Scan for the cell matching the given text and deliver its [X, Y] coordinate at center. 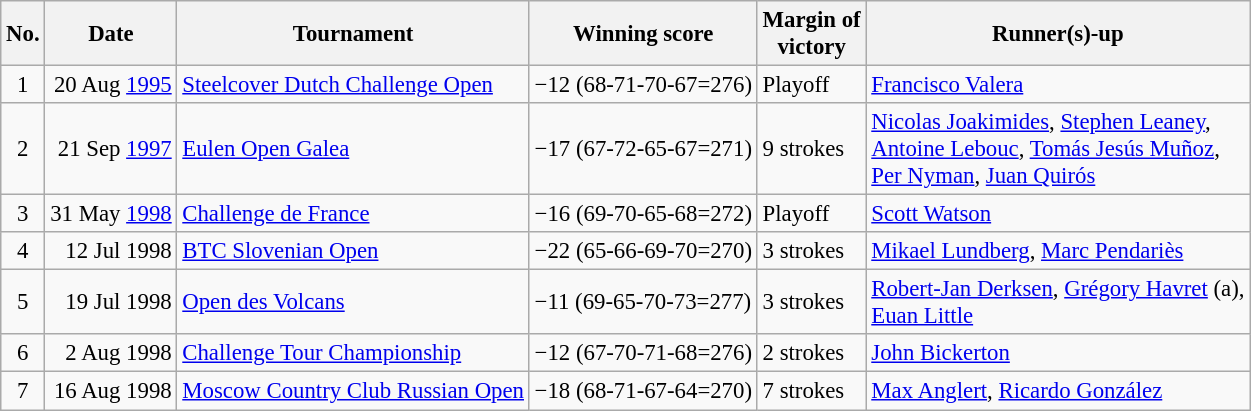
Mikael Lundberg, Marc Pendariès [1058, 251]
12 Jul 1998 [111, 251]
Scott Watson [1058, 214]
BTC Slovenian Open [353, 251]
4 [23, 251]
5 [23, 302]
Margin ofvictory [812, 34]
21 Sep 1997 [111, 149]
Challenge Tour Championship [353, 353]
No. [23, 34]
−18 (68-71-67-64=270) [643, 391]
16 Aug 1998 [111, 391]
Open des Volcans [353, 302]
6 [23, 353]
7 strokes [812, 391]
19 Jul 1998 [111, 302]
Runner(s)-up [1058, 34]
−22 (65-66-69-70=270) [643, 251]
Robert-Jan Derksen, Grégory Havret (a), Euan Little [1058, 302]
Max Anglert, Ricardo González [1058, 391]
31 May 1998 [111, 214]
Steelcover Dutch Challenge Open [353, 85]
Francisco Valera [1058, 85]
−12 (67-70-71-68=276) [643, 353]
9 strokes [812, 149]
Date [111, 34]
Challenge de France [353, 214]
7 [23, 391]
Moscow Country Club Russian Open [353, 391]
2 Aug 1998 [111, 353]
20 Aug 1995 [111, 85]
−12 (68-71-70-67=276) [643, 85]
Winning score [643, 34]
−16 (69-70-65-68=272) [643, 214]
−17 (67-72-65-67=271) [643, 149]
2 [23, 149]
2 strokes [812, 353]
1 [23, 85]
−11 (69-65-70-73=277) [643, 302]
Tournament [353, 34]
Eulen Open Galea [353, 149]
John Bickerton [1058, 353]
3 [23, 214]
Nicolas Joakimides, Stephen Leaney, Antoine Lebouc, Tomás Jesús Muñoz, Per Nyman, Juan Quirós [1058, 149]
